Return [x, y] of the center of cell containing provided text 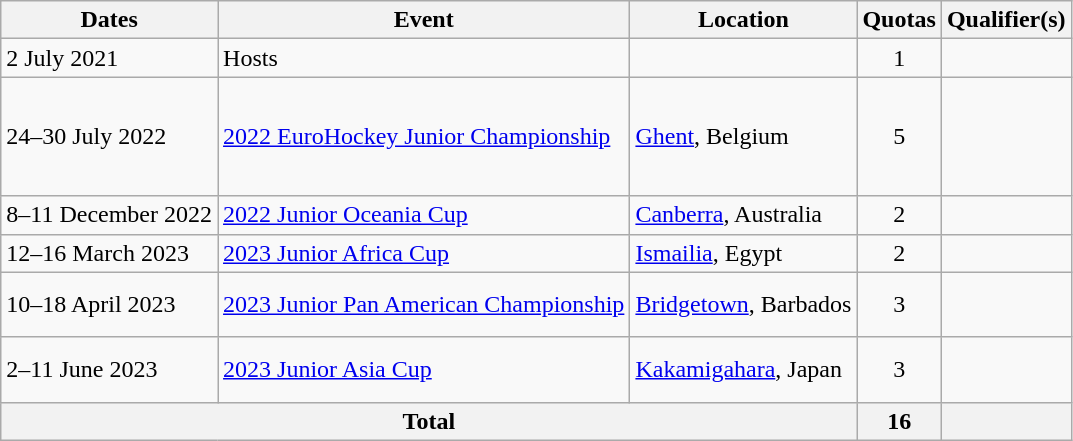
8–11 December 2022 [110, 215]
Ismailia, Egypt [744, 253]
Total [429, 421]
Event [424, 20]
Qualifier(s) [1006, 20]
Hosts [424, 58]
2023 Junior Asia Cup [424, 370]
2–11 June 2023 [110, 370]
Bridgetown, Barbados [744, 304]
Kakamigahara, Japan [744, 370]
24–30 July 2022 [110, 136]
2023 Junior Pan American Championship [424, 304]
Canberra, Australia [744, 215]
12–16 March 2023 [110, 253]
5 [899, 136]
Ghent, Belgium [744, 136]
2 July 2021 [110, 58]
1 [899, 58]
16 [899, 421]
2023 Junior Africa Cup [424, 253]
2022 EuroHockey Junior Championship [424, 136]
2022 Junior Oceania Cup [424, 215]
Dates [110, 20]
10–18 April 2023 [110, 304]
Quotas [899, 20]
Location [744, 20]
